Search for the cell housing the specified text and yield its (x, y) center coordinate. 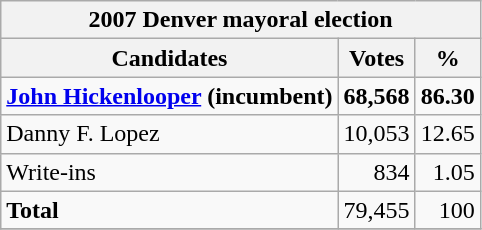
2007 Denver mayoral election (240, 20)
Write-ins (170, 172)
68,568 (376, 96)
12.65 (448, 134)
Total (170, 210)
79,455 (376, 210)
Danny F. Lopez (170, 134)
1.05 (448, 172)
Votes (376, 58)
John Hickenlooper (incumbent) (170, 96)
Candidates (170, 58)
834 (376, 172)
100 (448, 210)
10,053 (376, 134)
% (448, 58)
86.30 (448, 96)
